Find where the given text appears and provide that cell's center as [X, Y] coordinate. 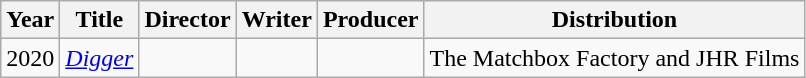
Year [30, 20]
Title [100, 20]
The Matchbox Factory and JHR Films [614, 58]
2020 [30, 58]
Producer [370, 20]
Director [188, 20]
Distribution [614, 20]
Digger [100, 58]
Writer [276, 20]
